Provide the (x, y) coordinate of the cell's center where the given text is located.  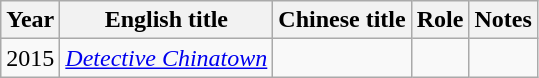
Year (30, 20)
Notes (503, 20)
Role (440, 20)
2015 (30, 58)
Detective Chinatown (166, 58)
Chinese title (342, 20)
English title (166, 20)
